Capture the cell that displays the provided text and extract its [X, Y] central coordinate. 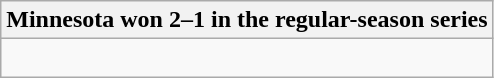
Minnesota won 2–1 in the regular-season series [247, 20]
